Find where the given text appears and provide that cell's center as (x, y) coordinate. 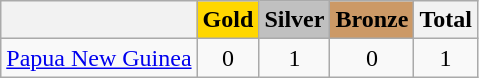
Bronze (372, 20)
Silver (294, 20)
Total (446, 20)
Gold (228, 20)
Papua New Guinea (99, 58)
